Scan for the cell matching the given text and deliver its [x, y] coordinate at center. 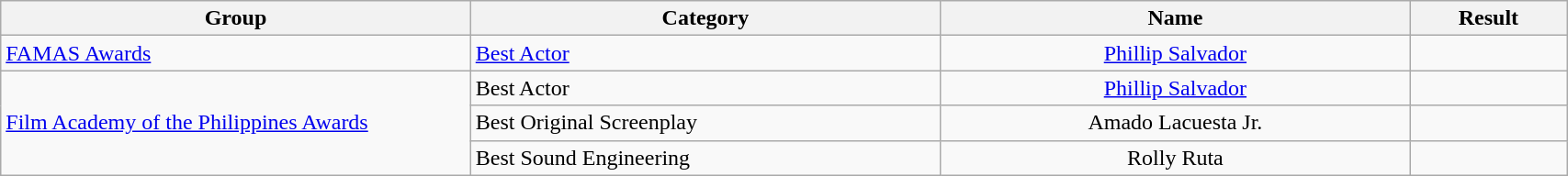
Best Sound Engineering [705, 158]
Category [705, 18]
Rolly Ruta [1176, 158]
Best Original Screenplay [705, 123]
Result [1488, 18]
Name [1176, 18]
Amado Lacuesta Jr. [1176, 123]
Group [235, 18]
FAMAS Awards [235, 53]
Film Academy of the Philippines Awards [235, 123]
